Find where the given text appears and provide that cell's center as [X, Y] coordinate. 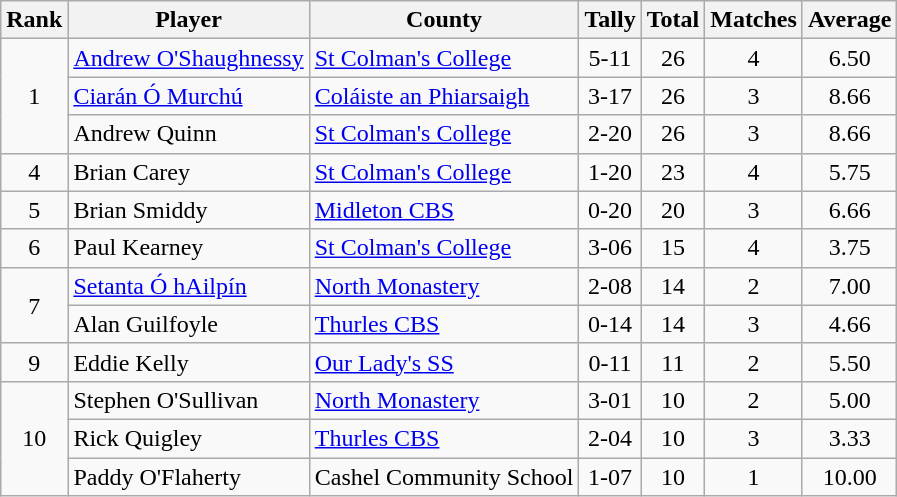
11 [673, 362]
6.50 [850, 58]
5.75 [850, 172]
Brian Smiddy [188, 210]
Brian Carey [188, 172]
Our Lady's SS [444, 362]
Stephen O'Sullivan [188, 400]
Paul Kearney [188, 248]
10.00 [850, 477]
15 [673, 248]
5-11 [610, 58]
3.33 [850, 438]
7 [34, 305]
7.00 [850, 286]
3-17 [610, 96]
Setanta Ó hAilpín [188, 286]
County [444, 20]
0-14 [610, 324]
0-11 [610, 362]
5 [34, 210]
9 [34, 362]
Andrew O'Shaughnessy [188, 58]
1-20 [610, 172]
0-20 [610, 210]
1-07 [610, 477]
Rick Quigley [188, 438]
Rank [34, 20]
4.66 [850, 324]
2-08 [610, 286]
Ciarán Ó Murchú [188, 96]
20 [673, 210]
5.50 [850, 362]
Tally [610, 20]
Andrew Quinn [188, 134]
Alan Guilfoyle [188, 324]
3.75 [850, 248]
Cashel Community School [444, 477]
5.00 [850, 400]
Eddie Kelly [188, 362]
Total [673, 20]
Midleton CBS [444, 210]
2-20 [610, 134]
6 [34, 248]
Coláiste an Phiarsaigh [444, 96]
Player [188, 20]
6.66 [850, 210]
Matches [754, 20]
23 [673, 172]
2-04 [610, 438]
Average [850, 20]
3-01 [610, 400]
Paddy O'Flaherty [188, 477]
3-06 [610, 248]
